Locate the cell with the specified text and output its [X, Y] center coordinate. 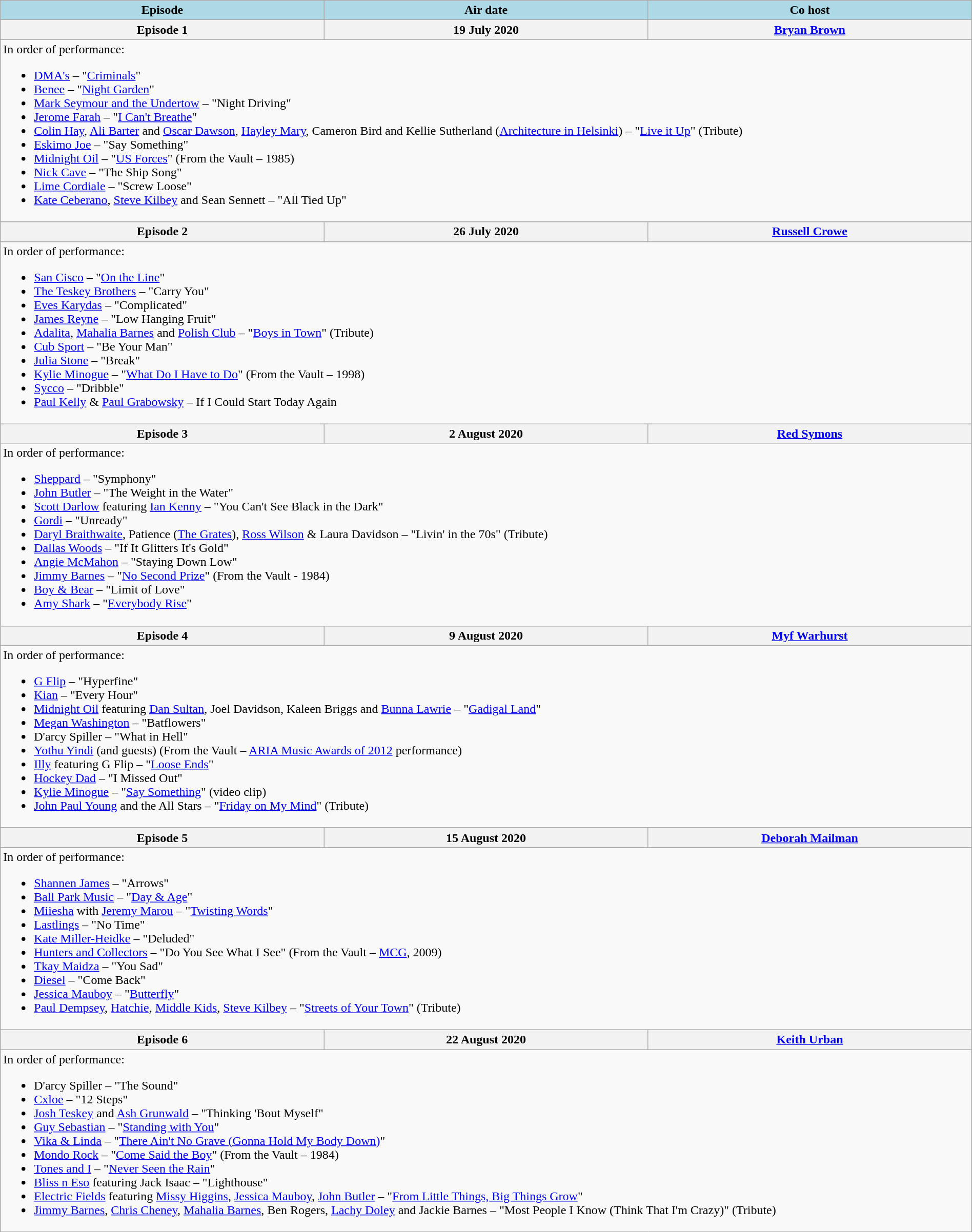
2 August 2020 [486, 434]
19 July 2020 [486, 30]
Episode 6 [163, 1039]
Bryan Brown [810, 30]
22 August 2020 [486, 1039]
Co host [810, 10]
Episode 3 [163, 434]
Episode [163, 10]
Deborah Mailman [810, 837]
Episode 5 [163, 837]
Keith Urban [810, 1039]
15 August 2020 [486, 837]
Episode 2 [163, 232]
Air date [486, 10]
26 July 2020 [486, 232]
Myf Warhurst [810, 635]
Russell Crowe [810, 232]
Red Symons [810, 434]
Episode 1 [163, 30]
9 August 2020 [486, 635]
Episode 4 [163, 635]
